Identify which cell holds the provided text, then report its (x, y) central coordinate. 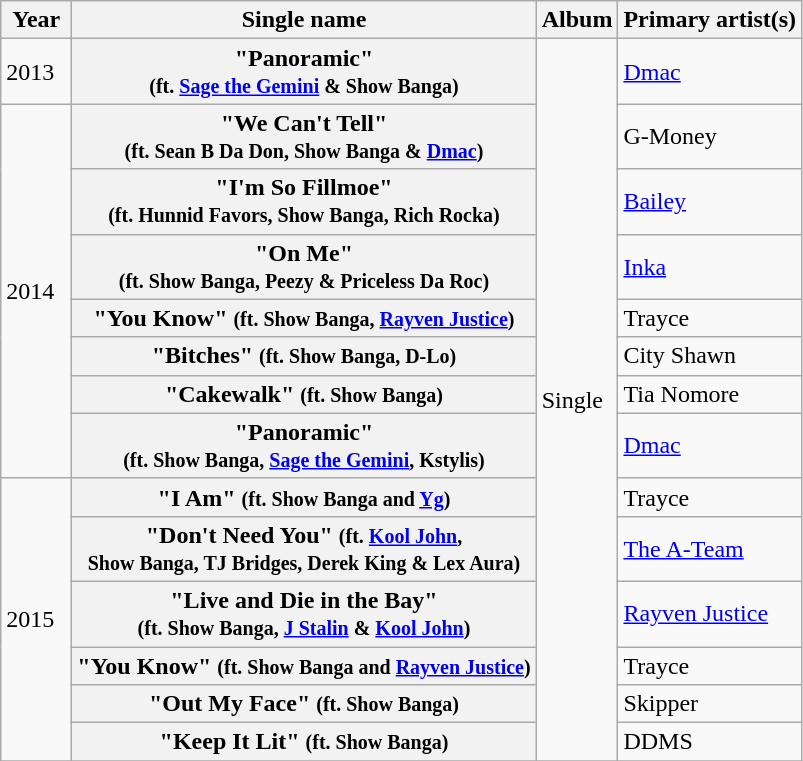
"Keep It Lit" (ft. Show Banga) (304, 742)
"You Know" (ft. Show Banga, Rayven Justice) (304, 318)
"I'm So Fillmoe"(ft. Hunnid Favors, Show Banga, Rich Rocka) (304, 202)
Album (577, 20)
Single (577, 400)
2013 (36, 72)
"You Know" (ft. Show Banga and Rayven Justice) (304, 665)
"Panoramic"(ft. Show Banga, Sage the Gemini, Kstylis) (304, 446)
DDMS (710, 742)
Single name (304, 20)
Primary artist(s) (710, 20)
"We Can't Tell"(ft. Sean B Da Don, Show Banga & Dmac) (304, 136)
"Cakewalk" (ft. Show Banga) (304, 394)
"Panoramic"(ft. Sage the Gemini & Show Banga) (304, 72)
Skipper (710, 704)
2015 (36, 619)
Year (36, 20)
2014 (36, 291)
"Bitches" (ft. Show Banga, D-Lo) (304, 356)
Inka (710, 266)
Bailey (710, 202)
"Out My Face" (ft. Show Banga) (304, 704)
The A-Team (710, 548)
City Shawn (710, 356)
G-Money (710, 136)
"On Me"(ft. Show Banga, Peezy & Priceless Da Roc) (304, 266)
"I Am" (ft. Show Banga and Yg) (304, 497)
"Live and Die in the Bay"(ft. Show Banga, J Stalin & Kool John) (304, 614)
Rayven Justice (710, 614)
Tia Nomore (710, 394)
"Don't Need You" (ft. Kool John, Show Banga, TJ Bridges, Derek King & Lex Aura) (304, 548)
